From the cell containing the given text, extract its center point as (x, y) coordinate. 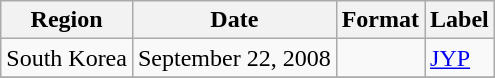
September 22, 2008 (234, 58)
Label (460, 20)
JYP (460, 58)
Format (380, 20)
Region (67, 20)
Date (234, 20)
South Korea (67, 58)
